Extract the [X, Y] coordinate from the center of the cell holding the provided text.  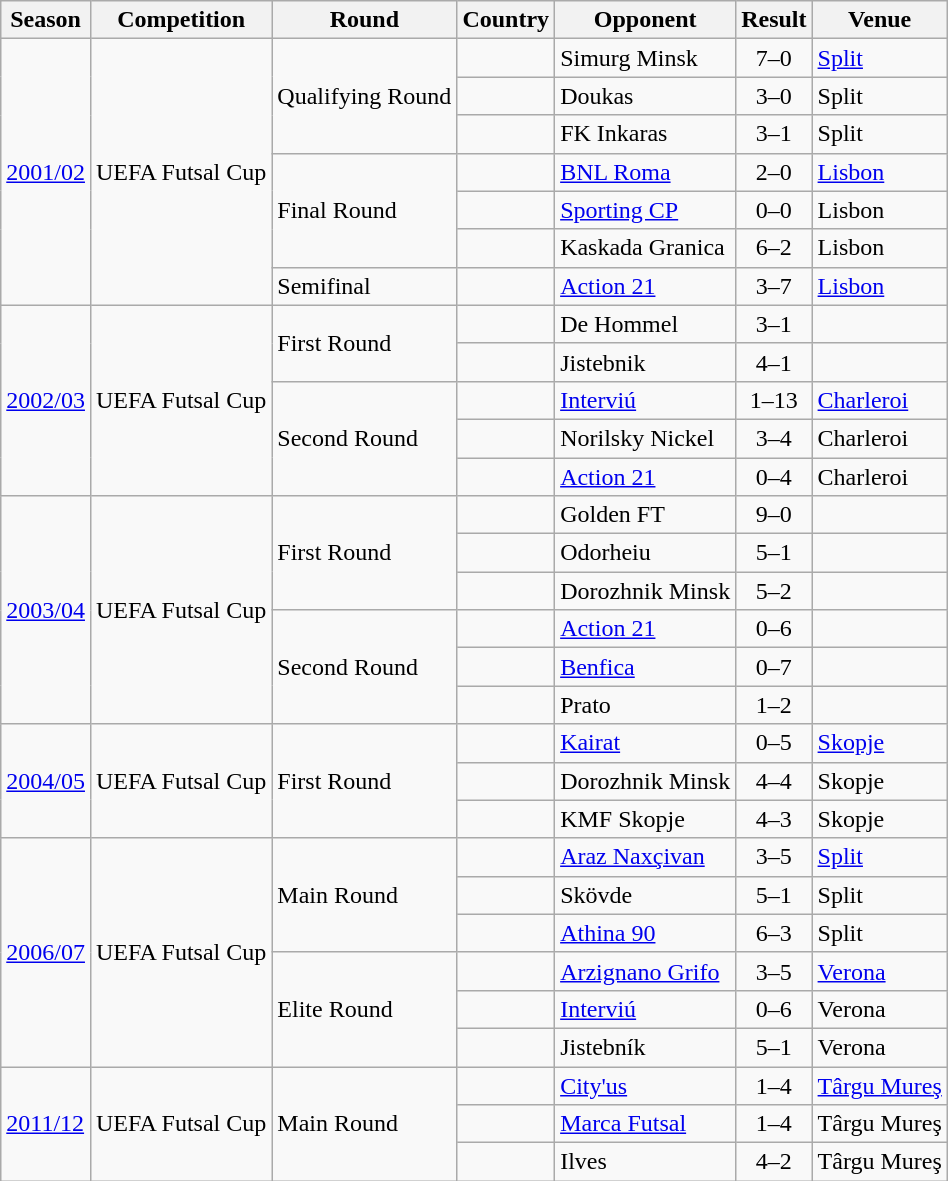
Arzignano Grifo [646, 971]
Prato [646, 705]
7–0 [774, 58]
Marca Futsal [646, 1124]
2006/07 [46, 952]
Qualifying Round [364, 96]
6–2 [774, 248]
Final Round [364, 210]
3–4 [774, 438]
Jistebník [646, 1047]
5–2 [774, 591]
Skövde [646, 895]
9–0 [774, 515]
2002/03 [46, 400]
Golden FT [646, 515]
3–7 [774, 286]
De Hommel [646, 324]
2001/02 [46, 172]
2004/05 [46, 781]
Kairat [646, 743]
Simurg Minsk [646, 58]
KMF Skopje [646, 819]
Ilves [646, 1162]
0–0 [774, 210]
Semifinal [364, 286]
Country [506, 20]
Competition [180, 20]
FK Inkaras [646, 134]
Doukas [646, 96]
4–2 [774, 1162]
4–3 [774, 819]
1–2 [774, 705]
2003/04 [46, 610]
Araz Naxçivan [646, 857]
2–0 [774, 172]
Odorheiu [646, 553]
1–13 [774, 400]
Jistebnik [646, 362]
Norilsky Nickel [646, 438]
4–4 [774, 781]
6–3 [774, 933]
Athina 90 [646, 933]
Benfica [646, 667]
Sporting CP [646, 210]
Season [46, 20]
0–4 [774, 477]
0–5 [774, 743]
3–0 [774, 96]
Kaskada Granica [646, 248]
Round [364, 20]
BNL Roma [646, 172]
2011/12 [46, 1123]
City'us [646, 1085]
0–7 [774, 667]
Venue [880, 20]
Result [774, 20]
Elite Round [364, 1009]
Opponent [646, 20]
4–1 [774, 362]
